Scan for the cell matching the given text and deliver its [x, y] coordinate at center. 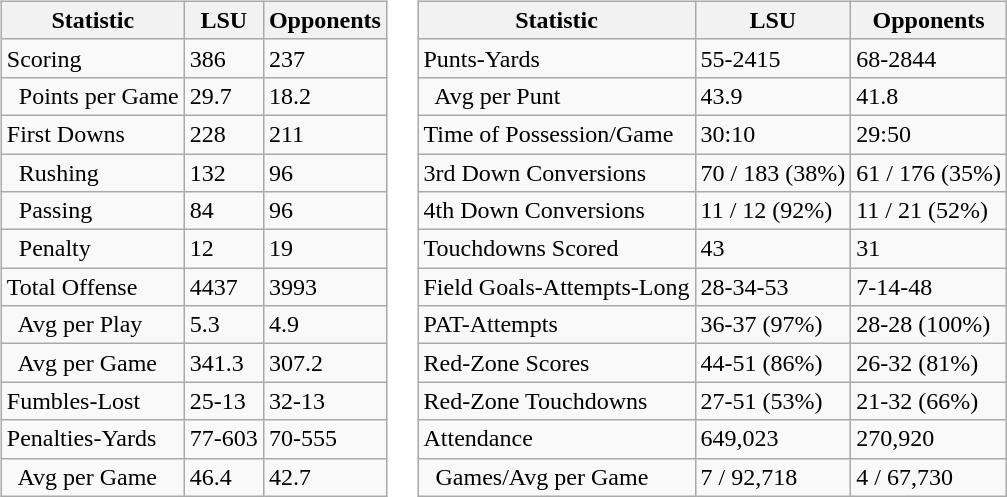
7-14-48 [929, 287]
4th Down Conversions [556, 211]
21-32 (66%) [929, 401]
31 [929, 249]
Passing [92, 211]
18.2 [324, 96]
84 [224, 211]
307.2 [324, 363]
41.8 [929, 96]
Fumbles-Lost [92, 401]
12 [224, 249]
Penalty [92, 249]
3rd Down Conversions [556, 173]
Points per Game [92, 96]
4 / 67,730 [929, 477]
70-555 [324, 439]
237 [324, 58]
386 [224, 58]
36-37 (97%) [773, 325]
30:10 [773, 134]
Attendance [556, 439]
4.9 [324, 325]
270,920 [929, 439]
28-28 (100%) [929, 325]
19 [324, 249]
25-13 [224, 401]
7 / 92,718 [773, 477]
43 [773, 249]
Penalties-Yards [92, 439]
26-32 (81%) [929, 363]
Field Goals-Attempts-Long [556, 287]
4437 [224, 287]
Avg per Punt [556, 96]
211 [324, 134]
Games/Avg per Game [556, 477]
Touchdowns Scored [556, 249]
Rushing [92, 173]
3993 [324, 287]
Avg per Play [92, 325]
32-13 [324, 401]
11 / 21 (52%) [929, 211]
70 / 183 (38%) [773, 173]
649,023 [773, 439]
28-34-53 [773, 287]
77-603 [224, 439]
29.7 [224, 96]
55-2415 [773, 58]
PAT-Attempts [556, 325]
46.4 [224, 477]
228 [224, 134]
132 [224, 173]
Red-Zone Scores [556, 363]
First Downs [92, 134]
5.3 [224, 325]
61 / 176 (35%) [929, 173]
42.7 [324, 477]
Red-Zone Touchdowns [556, 401]
Punts-Yards [556, 58]
Time of Possession/Game [556, 134]
11 / 12 (92%) [773, 211]
Total Offense [92, 287]
341.3 [224, 363]
29:50 [929, 134]
43.9 [773, 96]
Scoring [92, 58]
68-2844 [929, 58]
44-51 (86%) [773, 363]
27-51 (53%) [773, 401]
